Scan for the cell matching the given text and deliver its (x, y) coordinate at center. 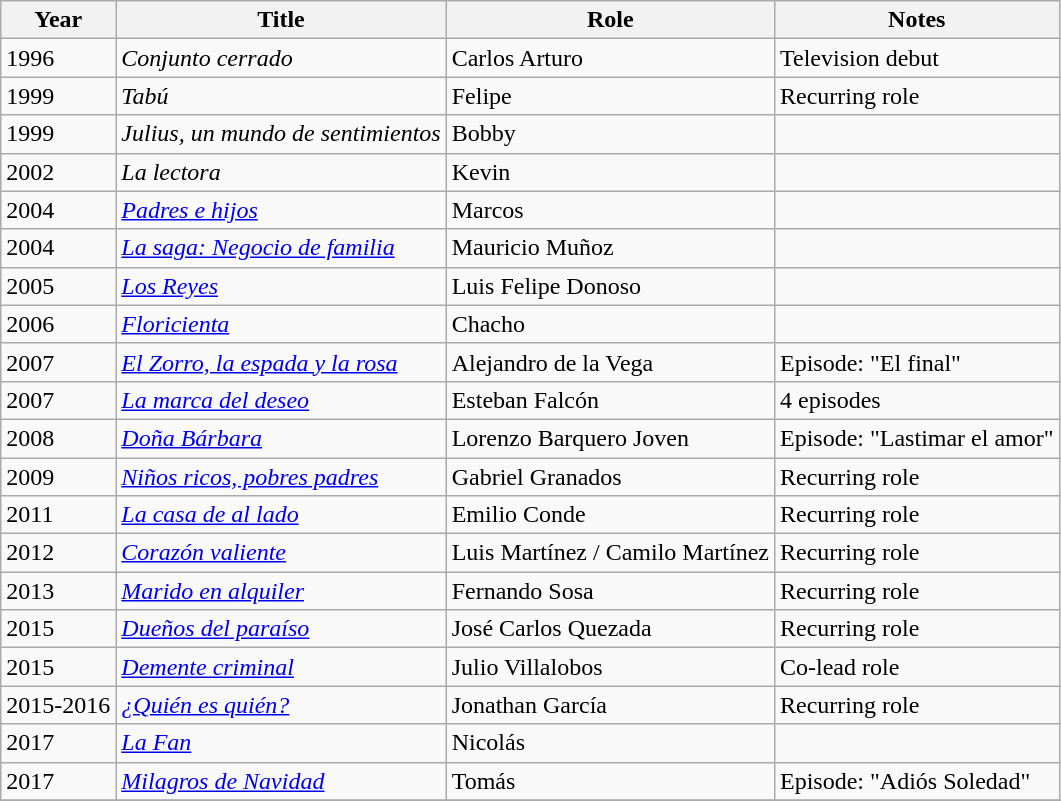
2006 (58, 324)
2008 (58, 438)
Role (610, 20)
Demente criminal (281, 667)
Television debut (916, 58)
Gabriel Granados (610, 477)
La marca del deseo (281, 400)
Doña Bárbara (281, 438)
La lectora (281, 172)
Conjunto cerrado (281, 58)
Mauricio Muñoz (610, 248)
Marcos (610, 210)
Episode: "El final" (916, 362)
2011 (58, 515)
Notes (916, 20)
Tomás (610, 781)
José Carlos Quezada (610, 629)
1996 (58, 58)
2009 (58, 477)
Kevin (610, 172)
El Zorro, la espada y la rosa (281, 362)
Padres e hijos (281, 210)
Luis Felipe Donoso (610, 286)
Year (58, 20)
Chacho (610, 324)
La casa de al lado (281, 515)
Carlos Arturo (610, 58)
Fernando Sosa (610, 591)
Nicolás (610, 743)
Luis Martínez / Camilo Martínez (610, 553)
2013 (58, 591)
Tabú (281, 96)
Floricienta (281, 324)
Julio Villalobos (610, 667)
2002 (58, 172)
Los Reyes (281, 286)
Jonathan García (610, 705)
Felipe (610, 96)
La saga: Negocio de familia (281, 248)
¿Quién es quién? (281, 705)
Alejandro de la Vega (610, 362)
Co-lead role (916, 667)
2012 (58, 553)
Marido en alquiler (281, 591)
Episode: "Adiós Soledad" (916, 781)
Emilio Conde (610, 515)
Niños ricos, pobres padres (281, 477)
Title (281, 20)
Corazón valiente (281, 553)
Bobby (610, 134)
La Fan (281, 743)
Dueños del paraíso (281, 629)
Milagros de Navidad (281, 781)
Lorenzo Barquero Joven (610, 438)
4 episodes (916, 400)
Episode: "Lastimar el amor" (916, 438)
2015-2016 (58, 705)
2005 (58, 286)
Esteban Falcón (610, 400)
Julius, un mundo de sentimientos (281, 134)
